Scan for the cell matching the given text and deliver its [X, Y] coordinate at center. 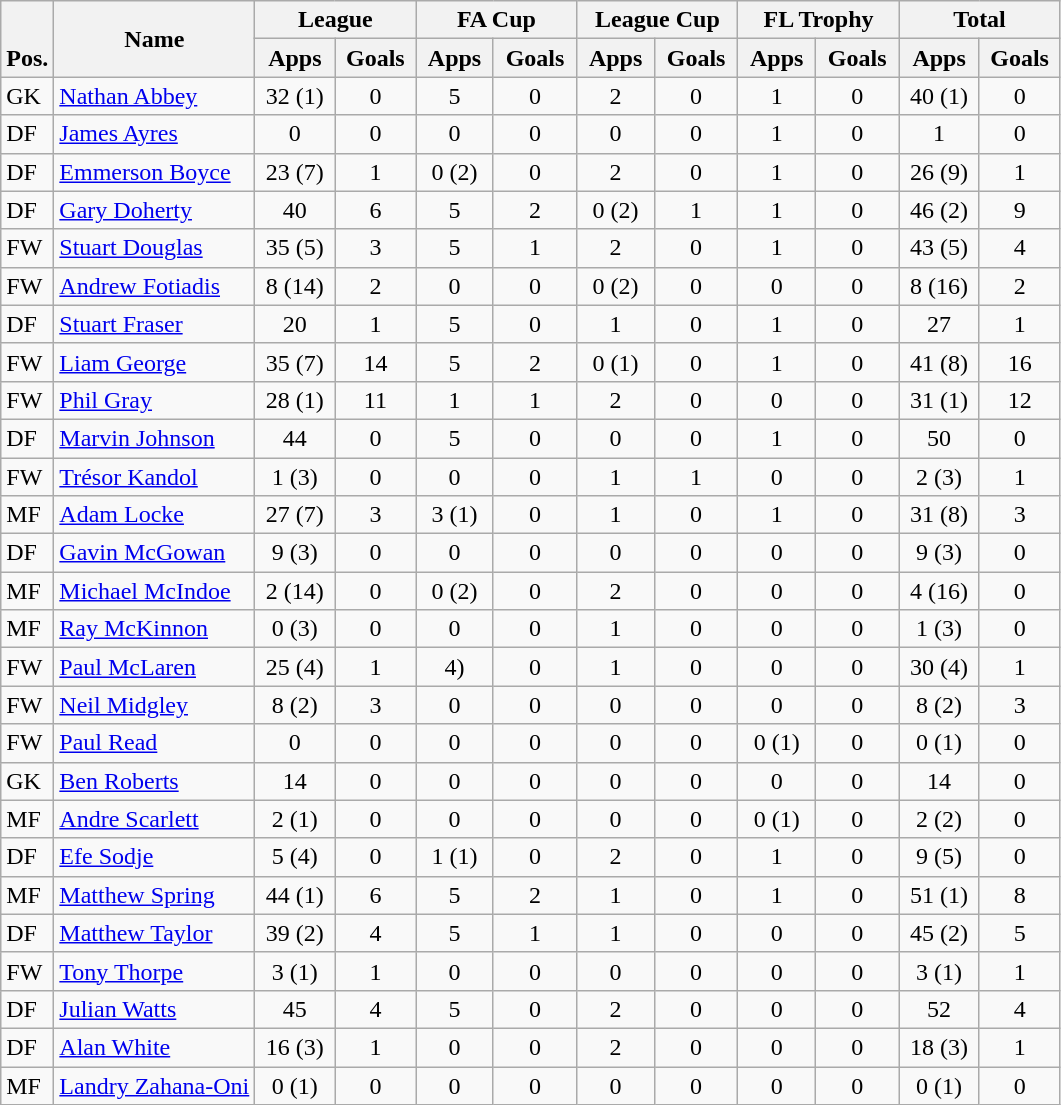
Efe Sodje [154, 857]
43 (5) [939, 248]
Ray McKinnon [154, 629]
40 (1) [939, 96]
Michael McIndoe [154, 591]
51 (1) [939, 895]
2 (2) [939, 819]
46 (2) [939, 210]
2 (1) [295, 819]
James Ayres [154, 134]
2 (3) [939, 477]
9 [1020, 210]
35 (5) [295, 248]
0 (3) [295, 629]
Gavin McGowan [154, 553]
2 (14) [295, 591]
Stuart Fraser [154, 324]
45 [295, 1009]
52 [939, 1009]
11 [376, 400]
16 (3) [295, 1047]
50 [939, 438]
32 (1) [295, 96]
Adam Locke [154, 515]
8 (14) [295, 286]
Trésor Kandol [154, 477]
23 (7) [295, 172]
Landry Zahana-Oni [154, 1085]
Paul McLaren [154, 667]
Liam George [154, 362]
12 [1020, 400]
Alan White [154, 1047]
18 (3) [939, 1047]
44 (1) [295, 895]
Emmerson Boyce [154, 172]
Stuart Douglas [154, 248]
Ben Roberts [154, 781]
39 (2) [295, 933]
45 (2) [939, 933]
Gary Doherty [154, 210]
8 (16) [939, 286]
Matthew Spring [154, 895]
Marvin Johnson [154, 438]
League Cup [658, 20]
Pos. [28, 39]
Neil Midgley [154, 705]
31 (1) [939, 400]
20 [295, 324]
40 [295, 210]
31 (8) [939, 515]
44 [295, 438]
Total [980, 20]
FA Cup [496, 20]
4) [454, 667]
FL Trophy [818, 20]
16 [1020, 362]
27 [939, 324]
27 (7) [295, 515]
25 (4) [295, 667]
4 (16) [939, 591]
5 (4) [295, 857]
35 (7) [295, 362]
Tony Thorpe [154, 971]
41 (8) [939, 362]
Phil Gray [154, 400]
Matthew Taylor [154, 933]
9 (5) [939, 857]
Julian Watts [154, 1009]
28 (1) [295, 400]
Nathan Abbey [154, 96]
League [336, 20]
Andrew Fotiadis [154, 286]
26 (9) [939, 172]
Name [154, 39]
Andre Scarlett [154, 819]
30 (4) [939, 667]
Paul Read [154, 743]
8 [1020, 895]
1 (1) [454, 857]
